Scan for the cell matching the given text and deliver its [x, y] coordinate at center. 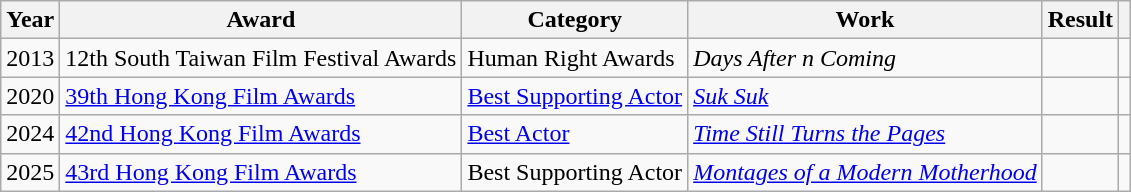
Work [866, 20]
2013 [30, 58]
39th Hong Kong Film Awards [261, 96]
12th South Taiwan Film Festival Awards [261, 58]
Award [261, 20]
Montages of a Modern Motherhood [866, 172]
2024 [30, 134]
Best Actor [575, 134]
2020 [30, 96]
Category [575, 20]
2025 [30, 172]
Days After n Coming [866, 58]
Human Right Awards [575, 58]
Result [1080, 20]
Suk Suk [866, 96]
Year [30, 20]
42nd Hong Kong Film Awards [261, 134]
Time Still Turns the Pages [866, 134]
43rd Hong Kong Film Awards [261, 172]
